Pinpoint the cell where the given text exists, returning its (x, y) midpoint coordinate. 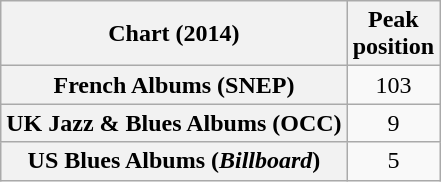
5 (393, 161)
Chart (2014) (174, 34)
Peakposition (393, 34)
UK Jazz & Blues Albums (OCC) (174, 123)
9 (393, 123)
US Blues Albums (Billboard) (174, 161)
103 (393, 85)
French Albums (SNEP) (174, 85)
